Find where the given text appears and provide that cell's center as (X, Y) coordinate. 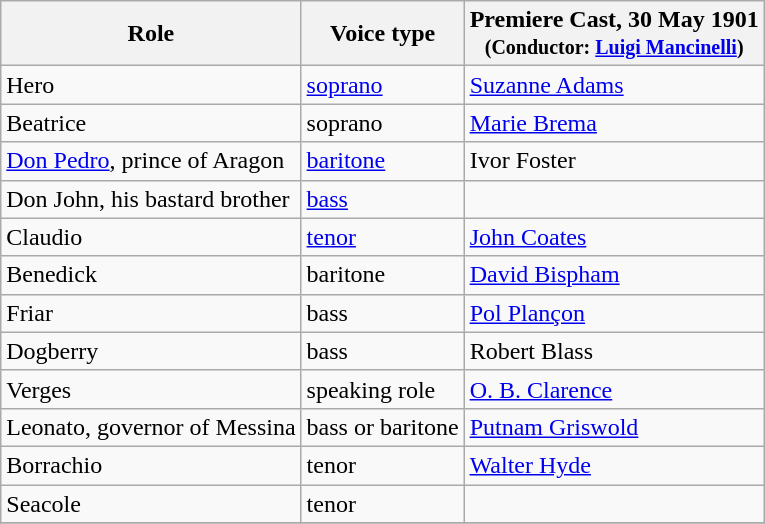
O. B. Clarence (614, 389)
Ivor Foster (614, 161)
David Bispham (614, 275)
John Coates (614, 237)
Leonato, governor of Messina (151, 427)
Dogberry (151, 351)
Role (151, 34)
Seacole (151, 503)
Voice type (382, 34)
Premiere Cast, 30 May 1901(Conductor: Luigi Mancinelli) (614, 34)
speaking role (382, 389)
Claudio (151, 237)
Pol Plançon (614, 313)
Friar (151, 313)
bass or baritone (382, 427)
Robert Blass (614, 351)
Don Pedro, prince of Aragon (151, 161)
Benedick (151, 275)
Walter Hyde (614, 465)
Borrachio (151, 465)
Suzanne Adams (614, 85)
Hero (151, 85)
Marie Brema (614, 123)
Verges (151, 389)
Don John, his bastard brother (151, 199)
Putnam Griswold (614, 427)
Beatrice (151, 123)
